Detect which cell encompasses the target text, then output its (X, Y) center coordinate. 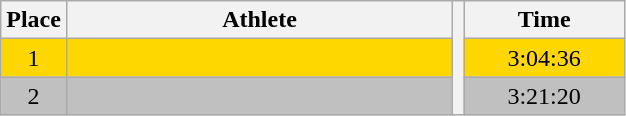
2 (34, 96)
3:21:20 (544, 96)
Time (544, 20)
Place (34, 20)
1 (34, 58)
Athlete (259, 20)
3:04:36 (544, 58)
